Extract the [X, Y] coordinate from the center of the cell holding the provided text.  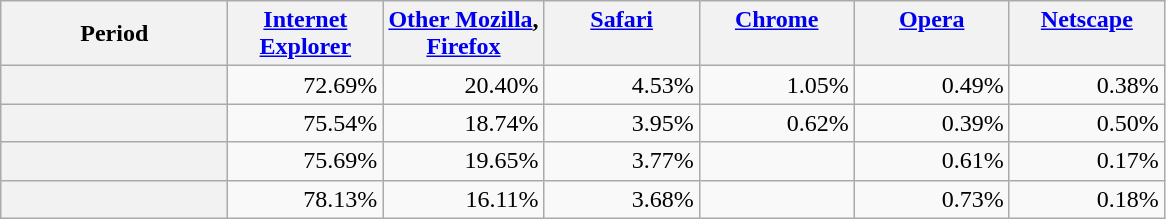
0.38% [1086, 85]
0.49% [932, 85]
75.54% [306, 123]
4.53% [622, 85]
0.39% [932, 123]
Opera [932, 34]
19.65% [464, 161]
InternetExplorer [306, 34]
18.74% [464, 123]
0.18% [1086, 199]
Netscape [1086, 34]
1.05% [776, 85]
Chrome [776, 34]
3.77% [622, 161]
0.50% [1086, 123]
Safari [622, 34]
20.40% [464, 85]
3.95% [622, 123]
Other Mozilla, Firefox [464, 34]
Period [114, 34]
16.11% [464, 199]
75.69% [306, 161]
0.61% [932, 161]
3.68% [622, 199]
0.62% [776, 123]
78.13% [306, 199]
0.17% [1086, 161]
72.69% [306, 85]
0.73% [932, 199]
